Identify which cell holds the provided text, then report its [x, y] central coordinate. 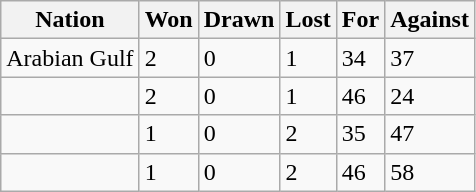
For [360, 20]
47 [430, 134]
Drawn [239, 20]
37 [430, 58]
24 [430, 96]
Nation [70, 20]
58 [430, 172]
Won [168, 20]
35 [360, 134]
Against [430, 20]
Lost [308, 20]
Arabian Gulf [70, 58]
34 [360, 58]
